Detect which cell encompasses the target text, then output its [x, y] center coordinate. 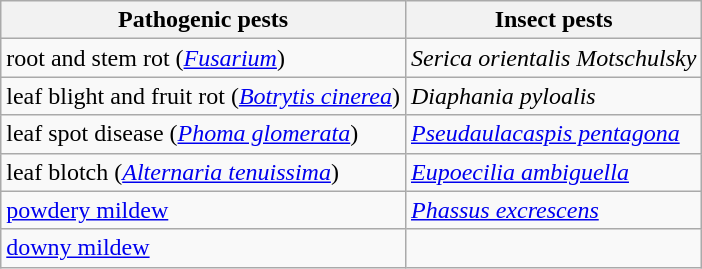
root and stem rot (Fusarium) [204, 58]
Phassus excrescens [553, 210]
Eupoecilia ambiguella [553, 172]
leaf blight and fruit rot (Botrytis cinerea) [204, 96]
leaf blotch (Alternaria tenuissima) [204, 172]
Diaphania pyloalis [553, 96]
leaf spot disease (Phoma glomerata) [204, 134]
Serica orientalis Motschulsky [553, 58]
powdery mildew [204, 210]
downy mildew [204, 248]
Pseudaulacaspis pentagona [553, 134]
Pathogenic pests [204, 20]
Insect pests [553, 20]
